From the cell containing the given text, extract its center point as (x, y) coordinate. 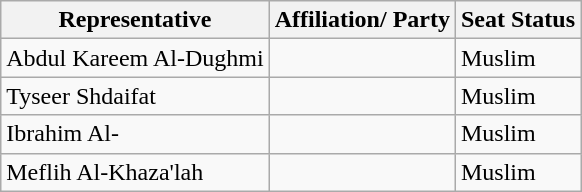
Abdul Kareem Al-Dughmi (135, 58)
Tyseer Shdaifat (135, 96)
Seat Status (518, 20)
Affiliation/ Party (362, 20)
Meflih Al-Khaza'lah (135, 172)
Representative (135, 20)
Ibrahim Al- (135, 134)
